Identify which cell holds the provided text, then report its (X, Y) central coordinate. 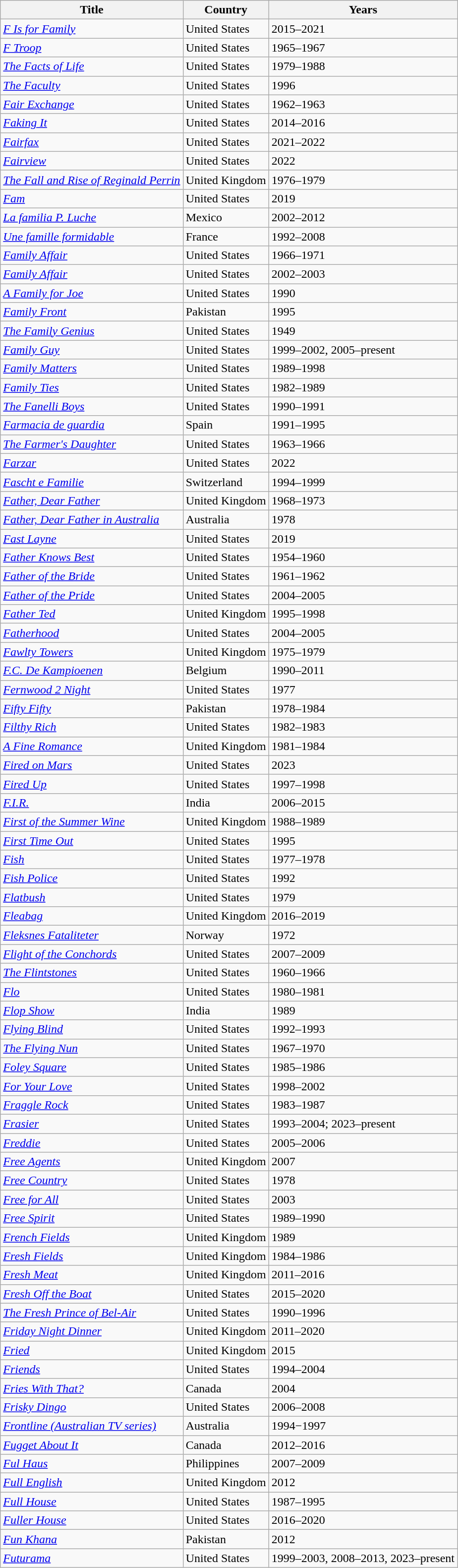
1976–1979 (363, 180)
Fried (92, 1350)
1981–1984 (363, 746)
Faking It (92, 123)
2003 (363, 1199)
2006–2015 (363, 803)
Title (92, 10)
2021–2022 (363, 142)
2015–2021 (363, 29)
Father of the Bride (92, 576)
Father, Dear Father in Australia (92, 519)
2004 (363, 1388)
1992 (363, 878)
1983–1987 (363, 1105)
Friends (92, 1369)
Free Country (92, 1181)
1982–1983 (363, 727)
2011–2020 (363, 1331)
Full English (92, 1483)
1997–1998 (363, 784)
2015 (363, 1350)
First Time Out (92, 841)
Family Front (92, 312)
Fam (92, 198)
The Family Genius (92, 331)
Family Matters (92, 369)
Friday Night Dinner (92, 1331)
Fries With That? (92, 1388)
French Fields (92, 1237)
1993–2004; 2023–present (363, 1124)
Filthy Rich (92, 727)
Futurama (92, 1558)
1992–1993 (363, 1029)
Family Guy (92, 350)
2014–2016 (363, 123)
2011–2016 (363, 1275)
A Fine Romance (92, 746)
1965–1967 (363, 48)
Norway (226, 935)
Fast Layne (92, 538)
Farzar (92, 463)
Free Agents (92, 1162)
The Fanelli Boys (92, 406)
Fraggle Rock (92, 1105)
A Family for Joe (92, 293)
2023 (363, 765)
Philippines (226, 1464)
Frisky Dingo (92, 1407)
First of the Summer Wine (92, 821)
1989–1998 (363, 369)
2012–2016 (363, 1445)
Father Ted (92, 614)
Mexico (226, 217)
1961–1962 (363, 576)
1954–1960 (363, 558)
F.I.R. (92, 803)
1996 (363, 85)
Spain (226, 425)
1982–1989 (363, 387)
Farmacia de guardia (92, 425)
For Your Love (92, 1086)
2016–2020 (363, 1520)
1992–2008 (363, 237)
Fish (92, 860)
Free Spirit (92, 1218)
1963–1966 (363, 444)
1978–1984 (363, 708)
Ful Haus (92, 1464)
1994−1997 (363, 1426)
Fresh Off the Boat (92, 1294)
1994–1999 (363, 482)
1990 (363, 293)
Foley Square (92, 1067)
1985–1986 (363, 1067)
F.C. De Kampioenen (92, 671)
1998–2002 (363, 1086)
Family Ties (92, 387)
France (226, 237)
1975–1979 (363, 652)
Free for All (92, 1199)
Fifty Fifty (92, 708)
1987–1995 (363, 1502)
Fresh Fields (92, 1256)
Father Knows Best (92, 558)
Fresh Meat (92, 1275)
Flying Blind (92, 1029)
Fired Up (92, 784)
Frontline (Australian TV series) (92, 1426)
1949 (363, 331)
Flo (92, 992)
1980–1981 (363, 992)
The Fall and Rise of Reginald Perrin (92, 180)
2015–2020 (363, 1294)
The Flintstones (92, 973)
1967–1970 (363, 1048)
Father, Dear Father (92, 501)
2006–2008 (363, 1407)
1962–1963 (363, 104)
Freddie (92, 1142)
Fatherhood (92, 633)
Country (226, 10)
The Facts of Life (92, 66)
The Fresh Prince of Bel-Air (92, 1313)
1979 (363, 897)
Fleabag (92, 916)
2002–2003 (363, 274)
Fugget About It (92, 1445)
1990–1991 (363, 406)
1990–2011 (363, 671)
Fuller House (92, 1520)
Une famille formidable (92, 237)
Full House (92, 1502)
F Troop (92, 48)
The Farmer's Daughter (92, 444)
Fawlty Towers (92, 652)
Flatbush (92, 897)
F Is for Family (92, 29)
1972 (363, 935)
1977 (363, 690)
Flight of the Conchords (92, 954)
2007 (363, 1162)
Fairfax (92, 142)
Belgium (226, 671)
Fairview (92, 161)
Fernwood 2 Night (92, 690)
1990–1996 (363, 1313)
1989–1990 (363, 1218)
Fish Police (92, 878)
2016–2019 (363, 916)
La familia P. Luche (92, 217)
Flop Show (92, 1010)
The Faculty (92, 85)
Fired on Mars (92, 765)
1960–1966 (363, 973)
1988–1989 (363, 821)
Fascht e Familie (92, 482)
1991–1995 (363, 425)
Years (363, 10)
1968–1973 (363, 501)
Frasier (92, 1124)
1999–2002, 2005–present (363, 350)
2002–2012 (363, 217)
1995–1998 (363, 614)
1977–1978 (363, 860)
The Flying Nun (92, 1048)
Fair Exchange (92, 104)
1966–1971 (363, 255)
1999–2003, 2008–2013, 2023–present (363, 1558)
1994–2004 (363, 1369)
Father of the Pride (92, 595)
1979–1988 (363, 66)
1984–1986 (363, 1256)
Fleksnes Fataliteter (92, 935)
Fun Khana (92, 1539)
2005–2006 (363, 1142)
Switzerland (226, 482)
